Extract the (X, Y) coordinate from the center of the cell holding the provided text.  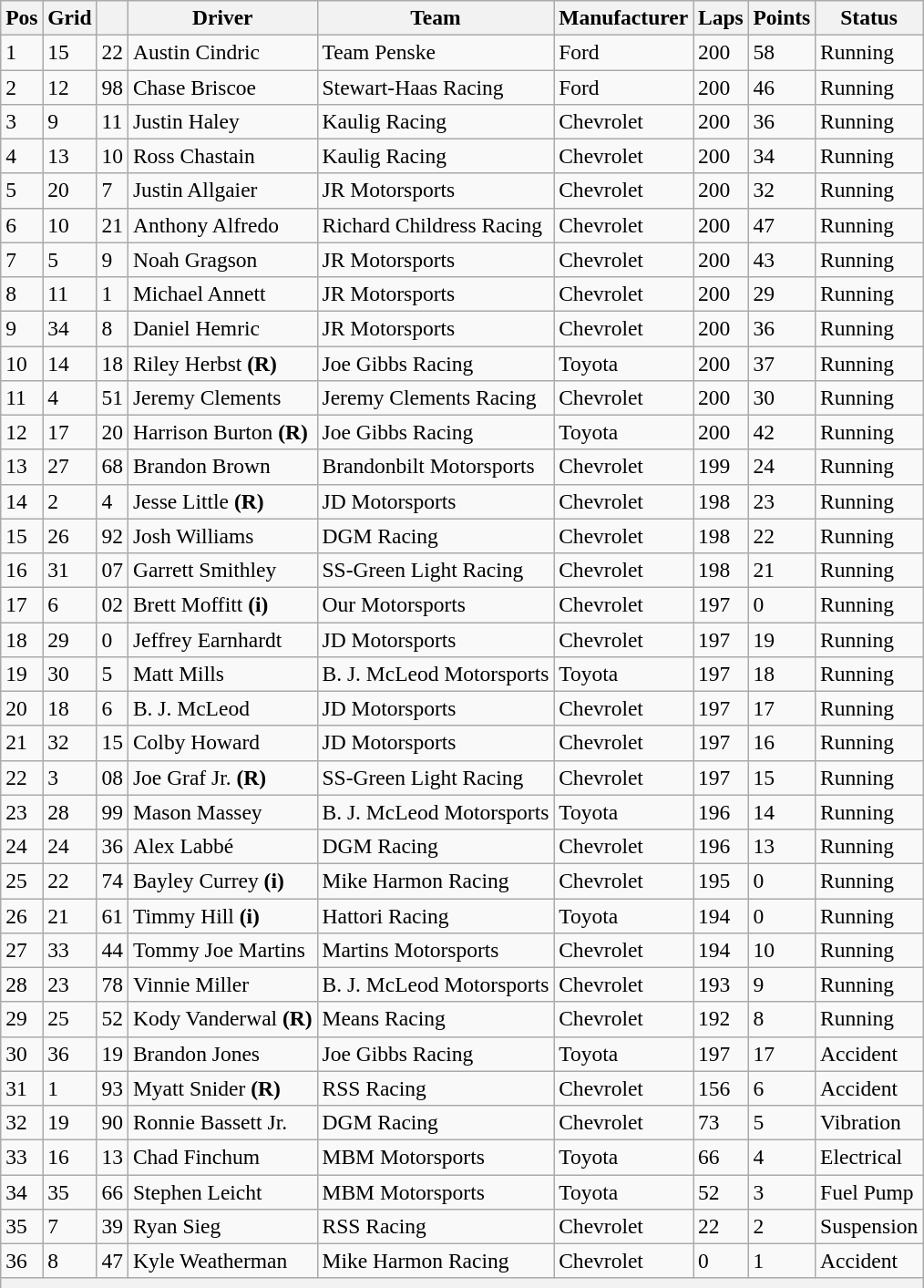
Brett Moffitt (i) (222, 604)
02 (112, 604)
Michael Annett (222, 294)
Kyle Weatherman (222, 1261)
Josh Williams (222, 536)
Timmy Hill (i) (222, 915)
99 (112, 812)
Mason Massey (222, 812)
58 (782, 52)
Suspension (869, 1226)
192 (722, 1019)
156 (722, 1088)
Alex Labbé (222, 846)
92 (112, 536)
08 (112, 778)
Harrison Burton (R) (222, 432)
Our Motorsports (436, 604)
Riley Herbst (R) (222, 363)
42 (782, 432)
07 (112, 570)
Points (782, 17)
Fuel Pump (869, 1191)
Ross Chastain (222, 156)
Hattori Racing (436, 915)
Stewart-Haas Racing (436, 87)
193 (722, 984)
Bayley Currey (i) (222, 881)
68 (112, 467)
Jeremy Clements (222, 397)
Jeremy Clements Racing (436, 397)
Richard Childress Racing (436, 225)
Justin Haley (222, 121)
199 (722, 467)
Brandon Brown (222, 467)
Matt Mills (222, 674)
Pos (22, 17)
Vinnie Miller (222, 984)
Grid (69, 17)
78 (112, 984)
Chase Briscoe (222, 87)
Manufacturer (623, 17)
Noah Gragson (222, 260)
74 (112, 881)
Myatt Snider (R) (222, 1088)
Austin Cindric (222, 52)
Tommy Joe Martins (222, 950)
Brandonbilt Motorsports (436, 467)
Colby Howard (222, 743)
37 (782, 363)
Jeffrey Earnhardt (222, 639)
Jesse Little (R) (222, 501)
B. J. McLeod (222, 708)
Chad Finchum (222, 1157)
Team (436, 17)
90 (112, 1122)
Daniel Hemric (222, 328)
Martins Motorsports (436, 950)
Team Penske (436, 52)
Joe Graf Jr. (R) (222, 778)
Laps (722, 17)
98 (112, 87)
Kody Vanderwal (R) (222, 1019)
Status (869, 17)
Ryan Sieg (222, 1226)
73 (722, 1122)
Stephen Leicht (222, 1191)
46 (782, 87)
Means Racing (436, 1019)
61 (112, 915)
Ronnie Bassett Jr. (222, 1122)
Vibration (869, 1122)
Justin Allgaier (222, 191)
51 (112, 397)
43 (782, 260)
Garrett Smithley (222, 570)
39 (112, 1226)
Electrical (869, 1157)
195 (722, 881)
Anthony Alfredo (222, 225)
Driver (222, 17)
44 (112, 950)
93 (112, 1088)
Brandon Jones (222, 1054)
